Pinpoint the cell where the given text exists, returning its [X, Y] midpoint coordinate. 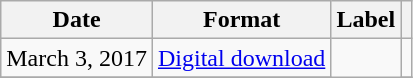
Label [366, 20]
Format [241, 20]
Date [77, 20]
March 3, 2017 [77, 58]
Digital download [241, 58]
